From the cell containing the given text, extract its center point as (X, Y) coordinate. 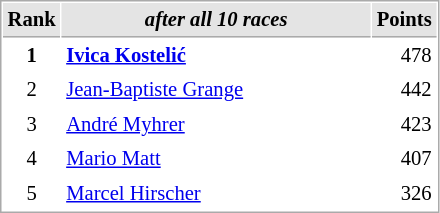
3 (32, 124)
407 (404, 158)
4 (32, 158)
423 (404, 124)
326 (404, 194)
Rank (32, 20)
442 (404, 90)
1 (32, 56)
Points (404, 20)
5 (32, 194)
Marcel Hirscher (216, 194)
2 (32, 90)
Ivica Kostelić (216, 56)
Jean-Baptiste Grange (216, 90)
André Myhrer (216, 124)
Mario Matt (216, 158)
after all 10 races (216, 20)
478 (404, 56)
